Detect which cell encompasses the target text, then output its [X, Y] center coordinate. 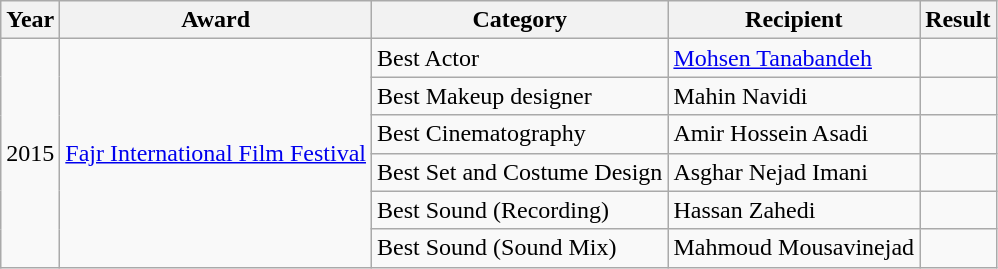
Year [30, 20]
Best Sound (Sound Mix) [520, 248]
Award [216, 20]
Result [958, 20]
Best Makeup designer [520, 96]
Mahmoud Mousavinejad [794, 248]
Fajr International Film Festival [216, 153]
Amir Hossein Asadi [794, 134]
Hassan Zahedi [794, 210]
Asghar Nejad Imani [794, 172]
Mohsen Tanabandeh [794, 58]
Best Sound (Recording) [520, 210]
Recipient [794, 20]
Category [520, 20]
Best Set and Costume Design [520, 172]
2015 [30, 153]
Best Cinematography [520, 134]
Mahin Navidi [794, 96]
Best Actor [520, 58]
